Output the [x, y] coordinate of the center of the cell containing the given text.  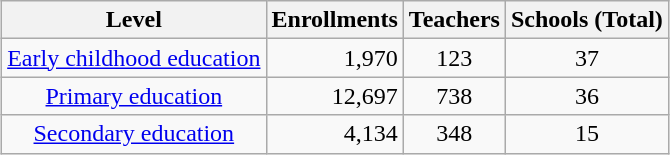
Early childhood education [134, 58]
123 [454, 58]
Level [134, 20]
15 [586, 134]
Primary education [134, 96]
738 [454, 96]
Secondary education [134, 134]
Enrollments [334, 20]
36 [586, 96]
1,970 [334, 58]
348 [454, 134]
Schools (Total) [586, 20]
37 [586, 58]
4,134 [334, 134]
Teachers [454, 20]
12,697 [334, 96]
